Identify which cell holds the provided text, then report its (x, y) central coordinate. 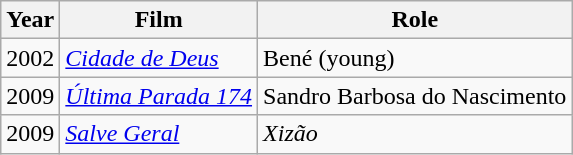
2002 (30, 58)
Film (159, 20)
Role (415, 20)
Salve Geral (159, 134)
Year (30, 20)
Sandro Barbosa do Nascimento (415, 96)
Bené (young) (415, 58)
Xizão (415, 134)
Última Parada 174 (159, 96)
Cidade de Deus (159, 58)
